Detect which cell encompasses the target text, then output its [X, Y] center coordinate. 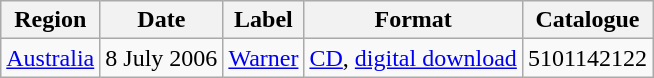
Date [162, 20]
CD, digital download [413, 58]
Label [264, 20]
Catalogue [587, 20]
Region [50, 20]
Format [413, 20]
5101142122 [587, 58]
8 July 2006 [162, 58]
Warner [264, 58]
Australia [50, 58]
